Find where the given text appears and provide that cell's center as [x, y] coordinate. 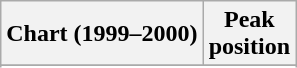
Chart (1999–2000) [102, 34]
Peakposition [249, 34]
